From the cell containing the given text, extract its center point as (X, Y) coordinate. 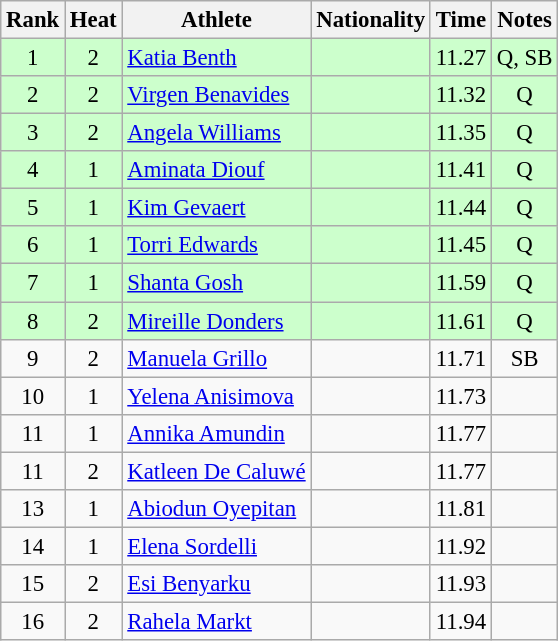
16 (33, 621)
Notes (524, 20)
Nationality (370, 20)
Torri Edwards (216, 245)
11.93 (460, 584)
13 (33, 509)
11.81 (460, 509)
9 (33, 358)
Virgen Benavides (216, 95)
7 (33, 283)
11.32 (460, 95)
11.44 (460, 208)
Aminata Diouf (216, 170)
Kim Gevaert (216, 208)
15 (33, 584)
Angela Williams (216, 133)
Elena Sordelli (216, 546)
Athlete (216, 20)
11.73 (460, 396)
Rank (33, 20)
Shanta Gosh (216, 283)
6 (33, 245)
Q, SB (524, 58)
3 (33, 133)
11.35 (460, 133)
11.41 (460, 170)
11.45 (460, 245)
11.71 (460, 358)
Rahela Markt (216, 621)
11.92 (460, 546)
5 (33, 208)
Yelena Anisimova (216, 396)
8 (33, 321)
Time (460, 20)
Katia Benth (216, 58)
Katleen De Caluwé (216, 471)
Annika Amundin (216, 433)
11.94 (460, 621)
Abiodun Oyepitan (216, 509)
11.59 (460, 283)
11.27 (460, 58)
Heat (94, 20)
11.61 (460, 321)
Esi Benyarku (216, 584)
4 (33, 170)
10 (33, 396)
Mireille Donders (216, 321)
Manuela Grillo (216, 358)
14 (33, 546)
SB (524, 358)
